Extract the (x, y) coordinate from the center of the cell holding the provided text.  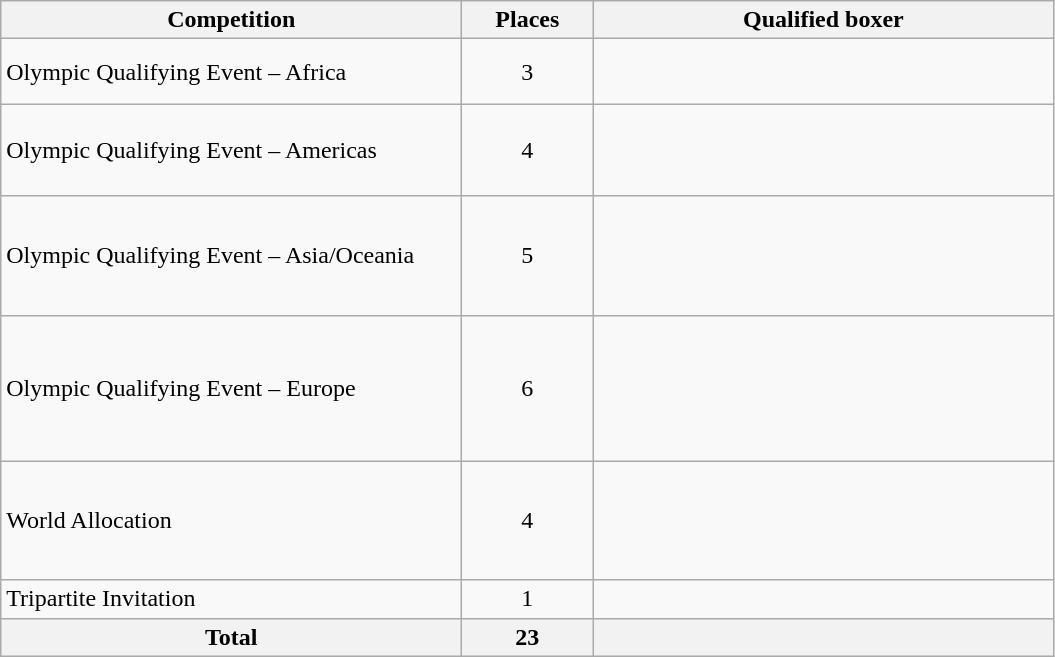
Competition (232, 20)
Total (232, 637)
1 (528, 599)
Olympic Qualifying Event – Asia/Oceania (232, 256)
Olympic Qualifying Event – Europe (232, 388)
Tripartite Invitation (232, 599)
23 (528, 637)
5 (528, 256)
Places (528, 20)
Olympic Qualifying Event – Africa (232, 72)
3 (528, 72)
Qualified boxer (824, 20)
6 (528, 388)
World Allocation (232, 520)
Olympic Qualifying Event – Americas (232, 150)
